Scan for the cell matching the given text and deliver its (x, y) coordinate at center. 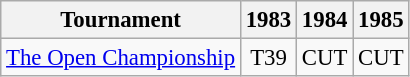
T39 (268, 58)
Tournament (121, 20)
1983 (268, 20)
The Open Championship (121, 58)
1985 (381, 20)
1984 (325, 20)
